Identify which cell holds the provided text, then report its (x, y) central coordinate. 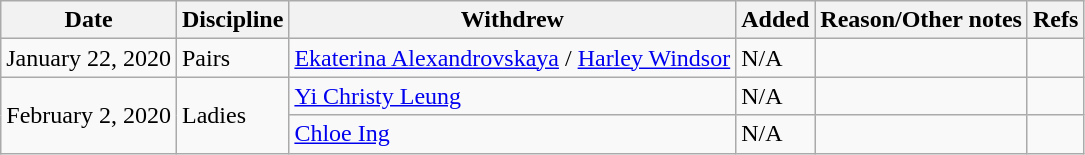
Refs (1055, 20)
Withdrew (512, 20)
Date (89, 20)
February 2, 2020 (89, 115)
Yi Christy Leung (512, 96)
Ladies (232, 115)
Discipline (232, 20)
Pairs (232, 58)
Added (776, 20)
Ekaterina Alexandrovskaya / Harley Windsor (512, 58)
January 22, 2020 (89, 58)
Chloe Ing (512, 134)
Reason/Other notes (922, 20)
